Detect which cell encompasses the target text, then output its [x, y] center coordinate. 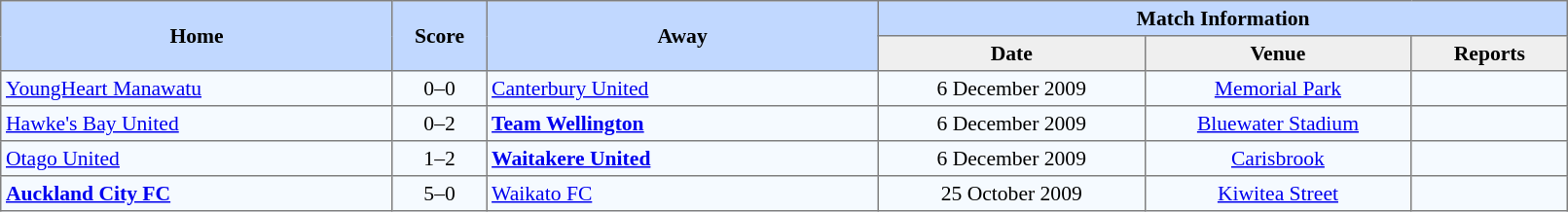
Carisbrook [1278, 159]
YoungHeart Manawatu [197, 88]
Home [197, 36]
Canterbury United [683, 88]
Reports [1489, 53]
Away [683, 36]
0–2 [440, 124]
Venue [1278, 53]
Kiwitea Street [1278, 194]
Waitakere United [683, 159]
Waikato FC [683, 194]
Otago United [197, 159]
Team Wellington [683, 124]
5–0 [440, 194]
1–2 [440, 159]
Match Information [1222, 18]
Bluewater Stadium [1278, 124]
Score [440, 36]
Date [1011, 53]
Auckland City FC [197, 194]
0–0 [440, 88]
Hawke's Bay United [197, 124]
Memorial Park [1278, 88]
25 October 2009 [1011, 194]
